Return (x, y) of the center of cell containing provided text 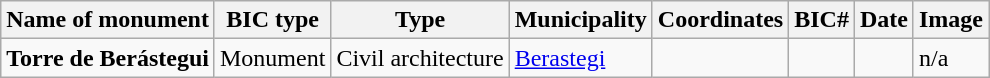
Type (420, 20)
Name of monument (108, 20)
Date (884, 20)
BIC# (822, 20)
Torre de Berástegui (108, 58)
Municipality (580, 20)
BIC type (272, 20)
Image (950, 20)
Civil architecture (420, 58)
Coordinates (720, 20)
Berastegi (580, 58)
Monument (272, 58)
n/a (950, 58)
